Detect which cell encompasses the target text, then output its [x, y] center coordinate. 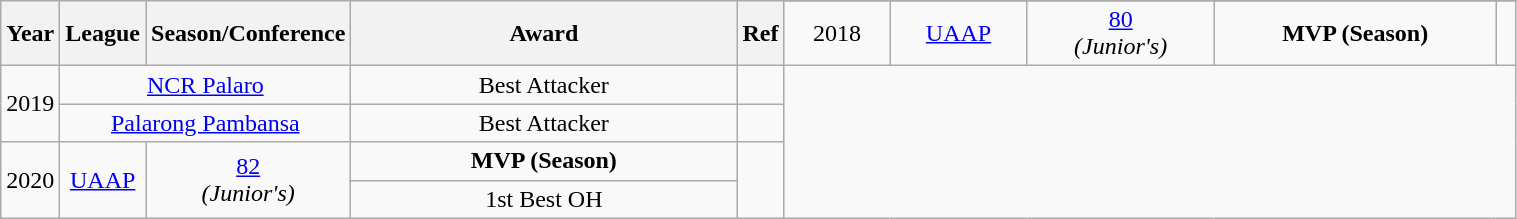
Palarong Pambansa [206, 123]
Season/Conference [248, 34]
Award [544, 34]
2020 [30, 180]
1st Best OH [544, 199]
82(Junior's) [248, 180]
Year [30, 34]
80(Junior's) [1120, 34]
2019 [30, 104]
Ref [760, 34]
NCR Palaro [206, 85]
2018 [837, 34]
League [103, 34]
